For the text-containing cell, return its midpoint in [x, y] coordinate format. 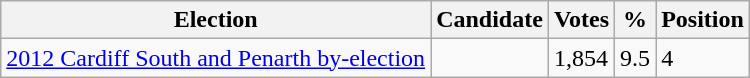
1,854 [581, 58]
Votes [581, 20]
4 [703, 58]
Candidate [490, 20]
9.5 [636, 58]
Position [703, 20]
2012 Cardiff South and Penarth by-election [216, 58]
Election [216, 20]
% [636, 20]
